From the cell containing the given text, extract its center point as [X, Y] coordinate. 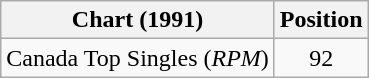
92 [321, 58]
Position [321, 20]
Chart (1991) [138, 20]
Canada Top Singles (RPM) [138, 58]
